Detect which cell encompasses the target text, then output its (x, y) center coordinate. 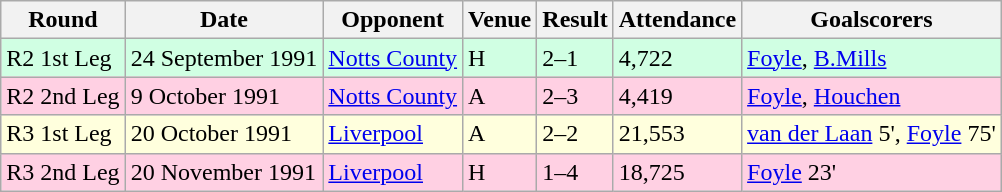
20 October 1991 (224, 134)
2–3 (575, 96)
R2 1st Leg (63, 58)
21,553 (677, 134)
Foyle, Houchen (872, 96)
4,722 (677, 58)
van der Laan 5', Foyle 75' (872, 134)
Foyle, B.Mills (872, 58)
20 November 1991 (224, 172)
4,419 (677, 96)
Venue (500, 20)
Goalscorers (872, 20)
2–1 (575, 58)
9 October 1991 (224, 96)
Attendance (677, 20)
Round (63, 20)
Date (224, 20)
24 September 1991 (224, 58)
R3 1st Leg (63, 134)
1–4 (575, 172)
Foyle 23' (872, 172)
R3 2nd Leg (63, 172)
18,725 (677, 172)
R2 2nd Leg (63, 96)
Result (575, 20)
Opponent (393, 20)
2–2 (575, 134)
